Return (x, y) of the center of cell containing provided text 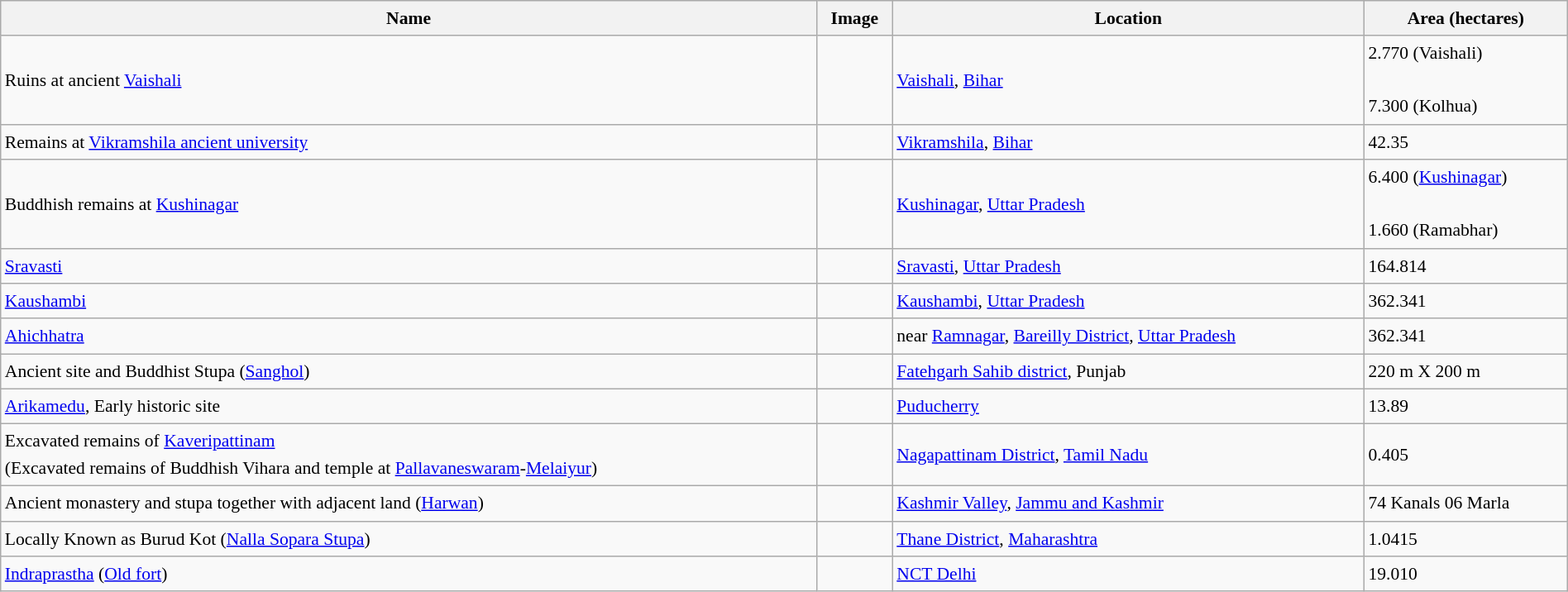
2.770 (Vaishali)7.300 (Kolhua) (1465, 81)
Ancient monastery and stupa together with adjacent land (Harwan) (409, 504)
NCT Delhi (1128, 574)
13.89 (1465, 407)
6.400 (Kushinagar)1.660 (Ramabhar) (1465, 203)
Arikamedu, Early historic site (409, 407)
Sravasti (409, 266)
74 Kanals 06 Marla (1465, 504)
Ruins at ancient Vaishali (409, 81)
Kashmir Valley, Jammu and Kashmir (1128, 504)
Kaushambi, Uttar Pradesh (1128, 301)
Kaushambi (409, 301)
0.405 (1465, 455)
Area (hectares) (1465, 18)
Buddhish remains at Kushinagar (409, 203)
Vikramshila, Bihar (1128, 142)
Image (854, 18)
Ahichhatra (409, 337)
19.010 (1465, 574)
164.814 (1465, 266)
Nagapattinam District, Tamil Nadu (1128, 455)
Ancient site and Buddhist Stupa (Sanghol) (409, 372)
42.35 (1465, 142)
Excavated remains of Kaveripattinam(Excavated remains of Buddhish Vihara and temple at Pallavaneswaram-Melaiyur) (409, 455)
Name (409, 18)
near Ramnagar, Bareilly District, Uttar Pradesh (1128, 337)
Remains at Vikramshila ancient university (409, 142)
1.0415 (1465, 539)
Sravasti, Uttar Pradesh (1128, 266)
Kushinagar, Uttar Pradesh (1128, 203)
Puducherry (1128, 407)
Locally Known as Burud Kot (Nalla Sopara Stupa) (409, 539)
Fatehgarh Sahib district, Punjab (1128, 372)
Thane District, Maharashtra (1128, 539)
Vaishali, Bihar (1128, 81)
Location (1128, 18)
Indraprastha (Old fort) (409, 574)
220 m X 200 m (1465, 372)
